From the cell containing the given text, extract its center point as (x, y) coordinate. 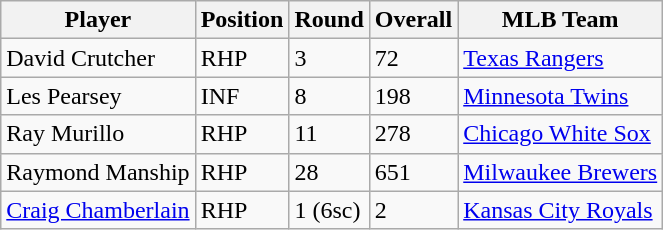
Chicago White Sox (560, 134)
Raymond Manship (98, 172)
651 (413, 172)
Round (329, 20)
Ray Murillo (98, 134)
72 (413, 58)
MLB Team (560, 20)
David Crutcher (98, 58)
Craig Chamberlain (98, 210)
278 (413, 134)
Minnesota Twins (560, 96)
INF (242, 96)
2 (413, 210)
Position (242, 20)
1 (6sc) (329, 210)
Milwaukee Brewers (560, 172)
Kansas City Royals (560, 210)
3 (329, 58)
198 (413, 96)
Overall (413, 20)
28 (329, 172)
Texas Rangers (560, 58)
Les Pearsey (98, 96)
Player (98, 20)
8 (329, 96)
11 (329, 134)
